Return (X, Y) of the center of cell containing provided text 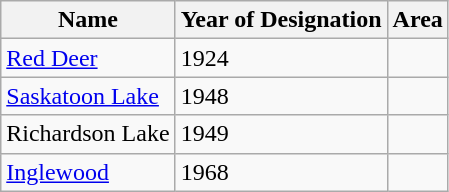
Name (88, 20)
Richardson Lake (88, 134)
1949 (281, 134)
Red Deer (88, 58)
Saskatoon Lake (88, 96)
1968 (281, 172)
Year of Designation (281, 20)
Area (418, 20)
1948 (281, 96)
Inglewood (88, 172)
1924 (281, 58)
